Search for the cell housing the specified text and yield its (x, y) center coordinate. 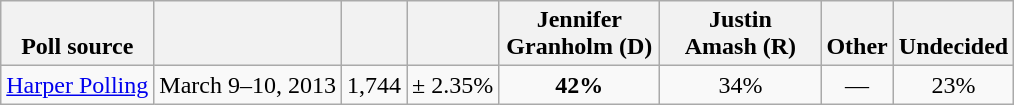
± 2.35% (453, 85)
— (857, 85)
23% (953, 85)
1,744 (374, 85)
Undecided (953, 34)
34% (740, 85)
JustinAmash (R) (740, 34)
Poll source (78, 34)
JenniferGranholm (D) (580, 34)
Other (857, 34)
Harper Polling (78, 85)
42% (580, 85)
March 9–10, 2013 (248, 85)
